Search for the cell housing the specified text and yield its [x, y] center coordinate. 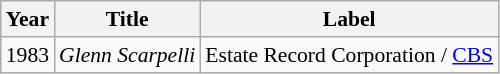
1983 [28, 55]
Title [127, 19]
Label [349, 19]
Estate Record Corporation / CBS [349, 55]
Glenn Scarpelli [127, 55]
Year [28, 19]
